Return (x, y) of the center of cell containing provided text 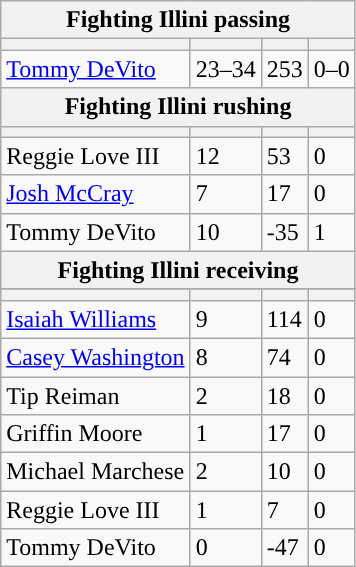
Fighting Illini rushing (178, 107)
74 (284, 357)
253 (284, 69)
Isaiah Williams (96, 319)
Fighting Illini receiving (178, 270)
Griffin Moore (96, 434)
114 (284, 319)
Josh McCray (96, 194)
Casey Washington (96, 357)
8 (226, 357)
53 (284, 156)
Fighting Illini passing (178, 20)
-47 (284, 548)
0–0 (332, 69)
9 (226, 319)
18 (284, 395)
Tip Reiman (96, 395)
-35 (284, 232)
23–34 (226, 69)
Michael Marchese (96, 472)
12 (226, 156)
